Output the [x, y] coordinate of the center of the cell containing the given text.  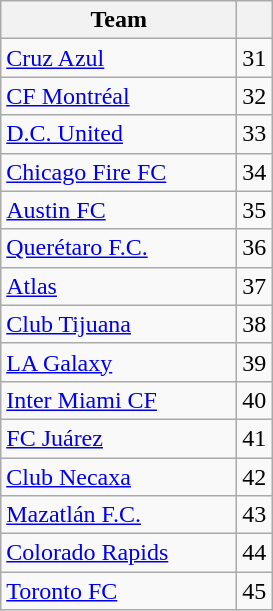
34 [254, 172]
Cruz Azul [119, 58]
Mazatlán F.C. [119, 515]
Team [119, 20]
CF Montréal [119, 96]
42 [254, 477]
43 [254, 515]
D.C. United [119, 134]
Chicago Fire FC [119, 172]
38 [254, 324]
33 [254, 134]
LA Galaxy [119, 362]
Atlas [119, 286]
45 [254, 591]
Inter Miami CF [119, 400]
Querétaro F.C. [119, 248]
37 [254, 286]
32 [254, 96]
Austin FC [119, 210]
39 [254, 362]
44 [254, 553]
31 [254, 58]
Club Necaxa [119, 477]
40 [254, 400]
36 [254, 248]
Toronto FC [119, 591]
41 [254, 438]
Club Tijuana [119, 324]
FC Juárez [119, 438]
Colorado Rapids [119, 553]
35 [254, 210]
